Find where the given text appears and provide that cell's center as (x, y) coordinate. 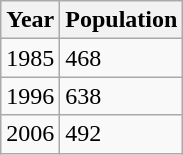
2006 (30, 134)
492 (122, 134)
1985 (30, 58)
638 (122, 96)
Population (122, 20)
468 (122, 58)
1996 (30, 96)
Year (30, 20)
